Provide the (X, Y) coordinate of the cell's center where the given text is located.  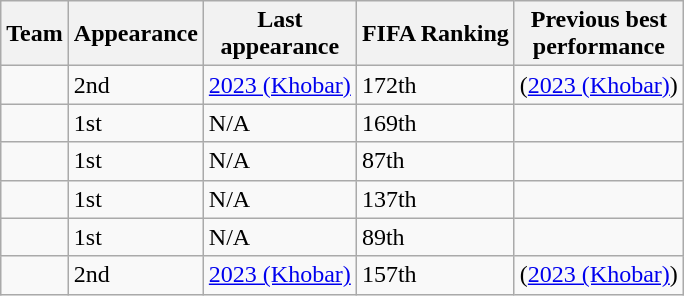
89th (435, 237)
137th (435, 199)
FIFA Ranking (435, 34)
Previous bestperformance (598, 34)
172th (435, 85)
Appearance (136, 34)
169th (435, 123)
87th (435, 161)
Lastappearance (280, 34)
Team (35, 34)
157th (435, 275)
